Scan for the cell matching the given text and deliver its (x, y) coordinate at center. 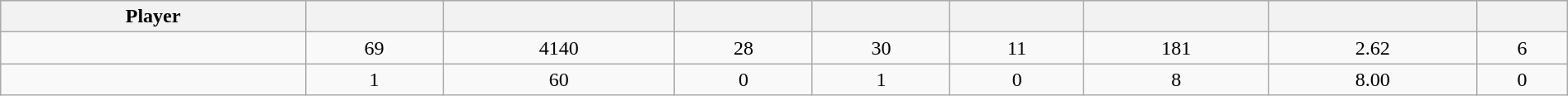
6 (1523, 48)
8.00 (1373, 79)
Player (154, 17)
4140 (559, 48)
11 (1017, 48)
28 (743, 48)
181 (1176, 48)
2.62 (1373, 48)
60 (559, 79)
8 (1176, 79)
30 (881, 48)
69 (374, 48)
